Locate the cell with the specified text and output its [X, Y] center coordinate. 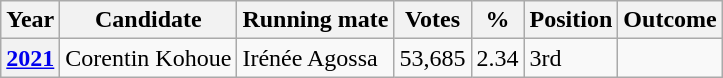
2.34 [498, 58]
Irénée Agossa [316, 58]
3rd [571, 58]
% [498, 20]
Votes [432, 20]
2021 [30, 58]
Position [571, 20]
Candidate [148, 20]
Outcome [670, 20]
Year [30, 20]
Corentin Kohoue [148, 58]
53,685 [432, 58]
Running mate [316, 20]
